Return the (X, Y) coordinate for the center point of the cell that contains the specified text.  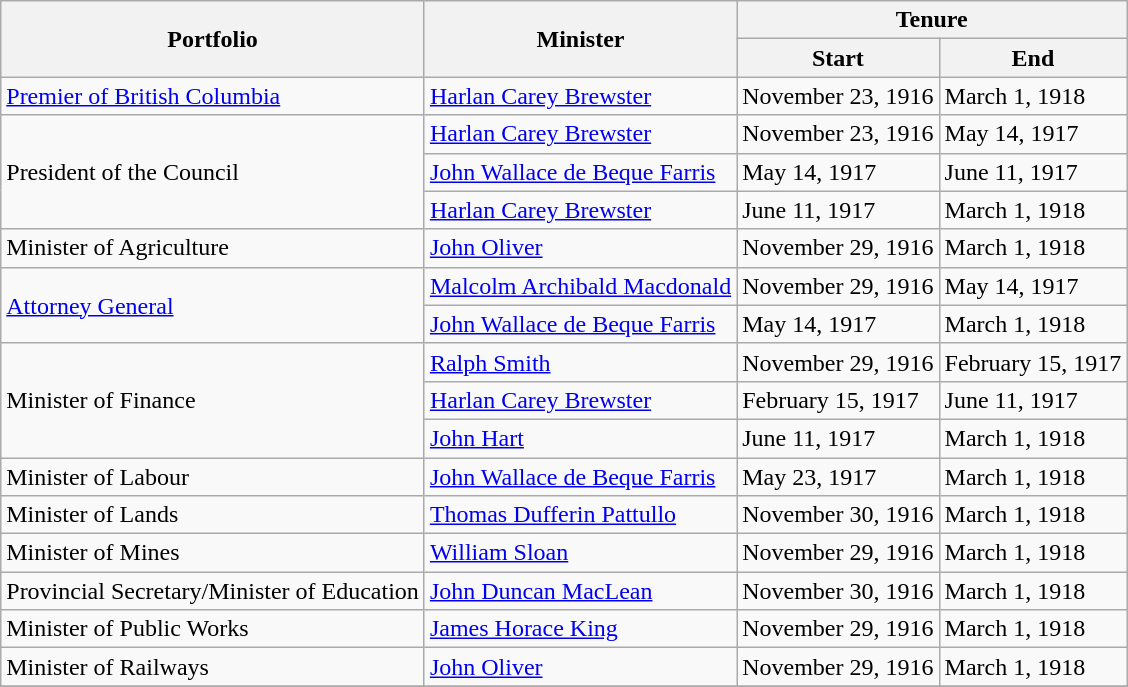
Minister of Mines (213, 553)
May 23, 1917 (838, 477)
William Sloan (580, 553)
Thomas Dufferin Pattullo (580, 515)
President of the Council (213, 172)
Malcolm Archibald Macdonald (580, 286)
Tenure (932, 20)
Minister of Lands (213, 515)
Provincial Secretary/Minister of Education (213, 591)
End (1033, 58)
Minister of Public Works (213, 629)
Minister of Labour (213, 477)
Minister of Railways (213, 667)
Minister of Finance (213, 400)
Portfolio (213, 39)
John Duncan MacLean (580, 591)
Attorney General (213, 305)
Start (838, 58)
Premier of British Columbia (213, 96)
James Horace King (580, 629)
Minister of Agriculture (213, 248)
Ralph Smith (580, 362)
Minister (580, 39)
John Hart (580, 438)
